Search for the cell housing the specified text and yield its [x, y] center coordinate. 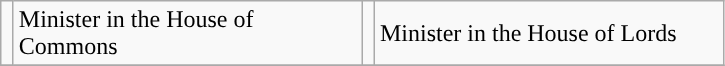
Minister in the House of Lords [548, 34]
Minister in the House of Commons [188, 34]
